Output the (X, Y) coordinate of the center of the cell containing the given text.  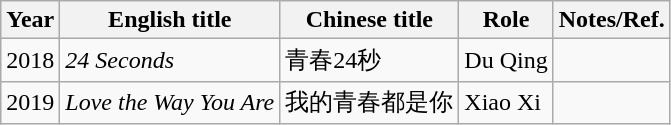
English title (170, 20)
青春24秒 (370, 60)
Chinese title (370, 20)
Love the Way You Are (170, 102)
Year (30, 20)
我的青春都是你 (370, 102)
Du Qing (506, 60)
Xiao Xi (506, 102)
Role (506, 20)
2018 (30, 60)
24 Seconds (170, 60)
Notes/Ref. (612, 20)
2019 (30, 102)
